Return [X, Y] of the center of cell containing provided text 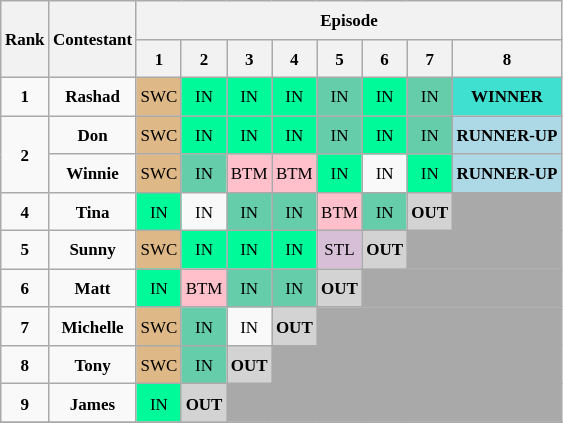
Don [93, 135]
Rashad [93, 97]
3 [250, 58]
WINNER [506, 97]
Episode [348, 20]
Tony [93, 365]
Rank [25, 40]
Michelle [93, 326]
STL [340, 250]
Sunny [93, 250]
Contestant [93, 40]
Matt [93, 288]
Winnie [93, 173]
Tina [93, 212]
James [93, 403]
9 [25, 403]
